For the text-containing cell, return its midpoint in (x, y) coordinate format. 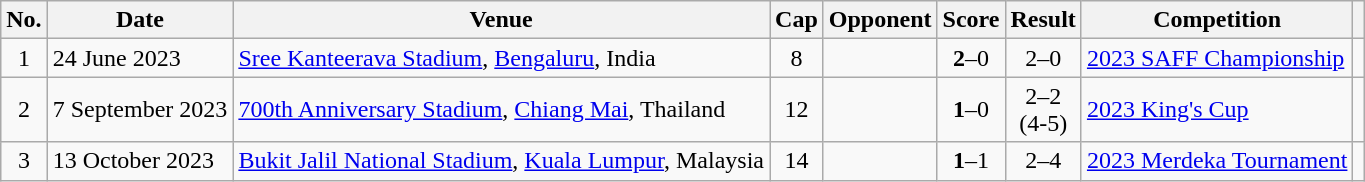
Cap (797, 20)
7 September 2023 (140, 110)
2–2(4-5) (1043, 110)
700th Anniversary Stadium, Chiang Mai, Thailand (502, 110)
Bukit Jalil National Stadium, Kuala Lumpur, Malaysia (502, 161)
13 October 2023 (140, 161)
Score (971, 20)
14 (797, 161)
2 (24, 110)
24 June 2023 (140, 58)
8 (797, 58)
1–0 (971, 110)
2023 SAFF Championship (1217, 58)
No. (24, 20)
Venue (502, 20)
Date (140, 20)
2023 King's Cup (1217, 110)
Sree Kanteerava Stadium, Bengaluru, India (502, 58)
Opponent (880, 20)
Result (1043, 20)
1–1 (971, 161)
2023 Merdeka Tournament (1217, 161)
3 (24, 161)
1 (24, 58)
2–4 (1043, 161)
12 (797, 110)
Competition (1217, 20)
